Determine the (x, y) coordinate at the center of the cell enclosing the given text.  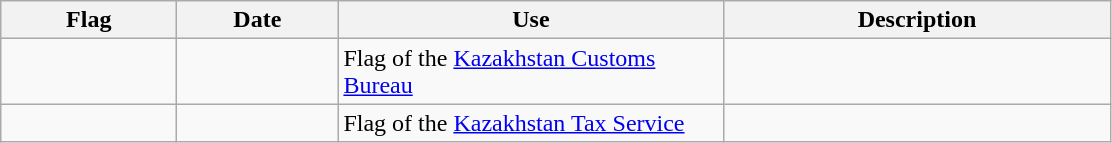
Date (258, 20)
Flag (89, 20)
Use (531, 20)
Description (917, 20)
Flag of the Kazakhstan Customs Bureau (531, 72)
Flag of the Kazakhstan Tax Service (531, 123)
